For the text-containing cell, return its midpoint in (x, y) coordinate format. 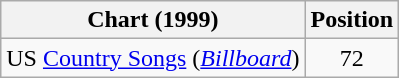
Position (352, 20)
US Country Songs (Billboard) (153, 58)
72 (352, 58)
Chart (1999) (153, 20)
